Determine the (x, y) coordinate at the center of the cell enclosing the given text.  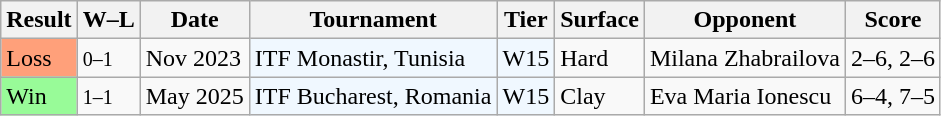
Tournament (373, 20)
ITF Monastir, Tunisia (373, 58)
Surface (600, 20)
6–4, 7–5 (892, 96)
1–1 (108, 96)
Score (892, 20)
2–6, 2–6 (892, 58)
Eva Maria Ionescu (744, 96)
ITF Bucharest, Romania (373, 96)
Milana Zhabrailova (744, 58)
Result (39, 20)
Tier (526, 20)
Nov 2023 (194, 58)
Date (194, 20)
Opponent (744, 20)
Win (39, 96)
0–1 (108, 58)
Hard (600, 58)
Clay (600, 96)
Loss (39, 58)
W–L (108, 20)
May 2025 (194, 96)
